Identify which cell holds the provided text, then report its (x, y) central coordinate. 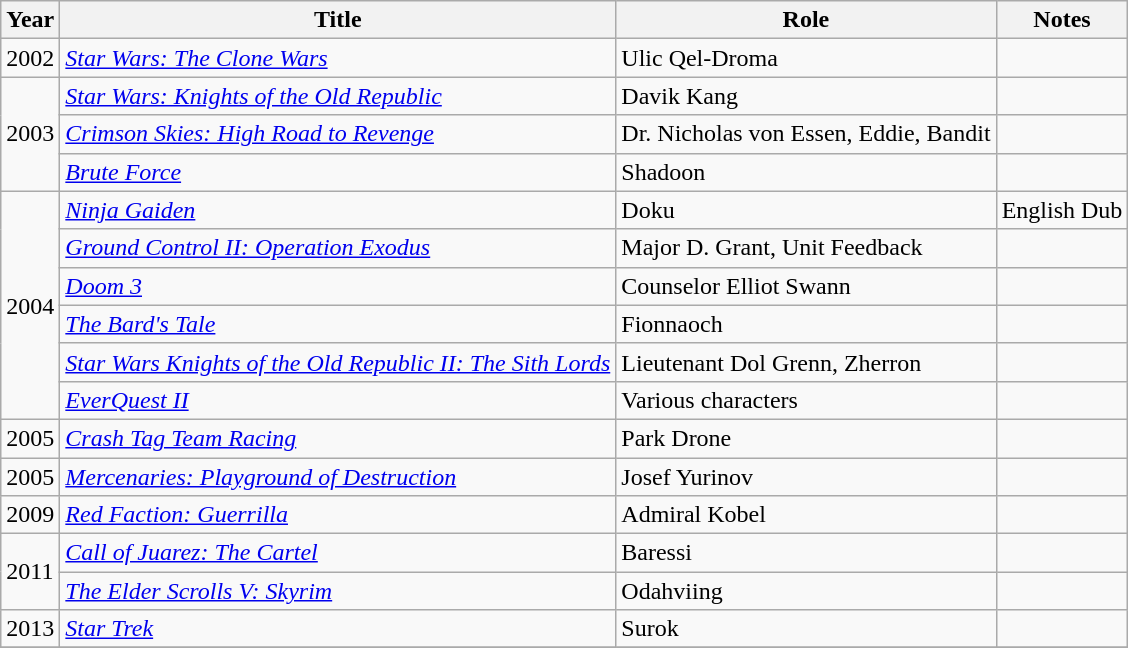
Counselor Elliot Swann (806, 286)
Dr. Nicholas von Essen, Eddie, Bandit (806, 134)
Fionnaoch (806, 324)
Crimson Skies: High Road to Revenge (338, 134)
2009 (30, 515)
Call of Juarez: The Cartel (338, 553)
Ground Control II: Operation Exodus (338, 248)
Various characters (806, 400)
The Elder Scrolls V: Skyrim (338, 591)
Notes (1062, 20)
Admiral Kobel (806, 515)
2011 (30, 572)
Davik Kang (806, 96)
Park Drone (806, 438)
Year (30, 20)
Ninja Gaiden (338, 210)
Star Wars Knights of the Old Republic II: The Sith Lords (338, 362)
Lieutenant Dol Grenn, Zherron (806, 362)
Josef Yurinov (806, 477)
2003 (30, 134)
Shadoon (806, 172)
Ulic Qel-Droma (806, 58)
Red Faction: Guerrilla (338, 515)
Title (338, 20)
EverQuest II (338, 400)
2002 (30, 58)
2013 (30, 629)
Surok (806, 629)
English Dub (1062, 210)
Brute Force (338, 172)
Star Trek (338, 629)
Role (806, 20)
The Bard's Tale (338, 324)
Doku (806, 210)
Mercenaries: Playground of Destruction (338, 477)
Star Wars: The Clone Wars (338, 58)
Crash Tag Team Racing (338, 438)
2004 (30, 305)
Star Wars: Knights of the Old Republic (338, 96)
Doom 3 (338, 286)
Odahviing (806, 591)
Baressi (806, 553)
Major D. Grant, Unit Feedback (806, 248)
